Pinpoint the cell where the given text exists, returning its [X, Y] midpoint coordinate. 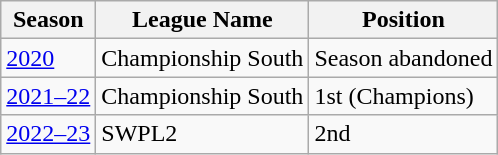
2020 [48, 58]
1st (Champions) [404, 96]
2022–23 [48, 134]
Season [48, 20]
SWPL2 [202, 134]
2nd [404, 134]
League Name [202, 20]
2021–22 [48, 96]
Position [404, 20]
Season abandoned [404, 58]
